Scan for the cell matching the given text and deliver its [X, Y] coordinate at center. 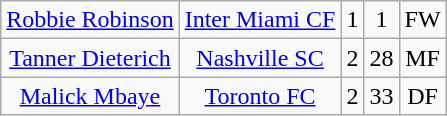
FW [422, 20]
33 [382, 96]
Toronto FC [260, 96]
Tanner Dieterich [90, 58]
Inter Miami CF [260, 20]
Malick Mbaye [90, 96]
MF [422, 58]
Nashville SC [260, 58]
28 [382, 58]
Robbie Robinson [90, 20]
DF [422, 96]
